Search for the cell housing the specified text and yield its [x, y] center coordinate. 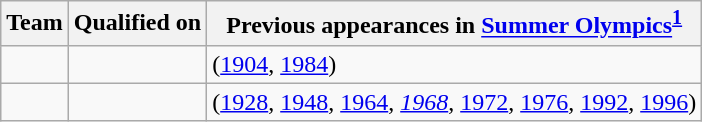
(1928, 1948, 1964, 1968, 1972, 1976, 1992, 1996) [454, 102]
Previous appearances in Summer Olympics1 [454, 24]
Team [35, 24]
(1904, 1984) [454, 64]
Qualified on [137, 24]
